For the text-containing cell, return its midpoint in (X, Y) coordinate format. 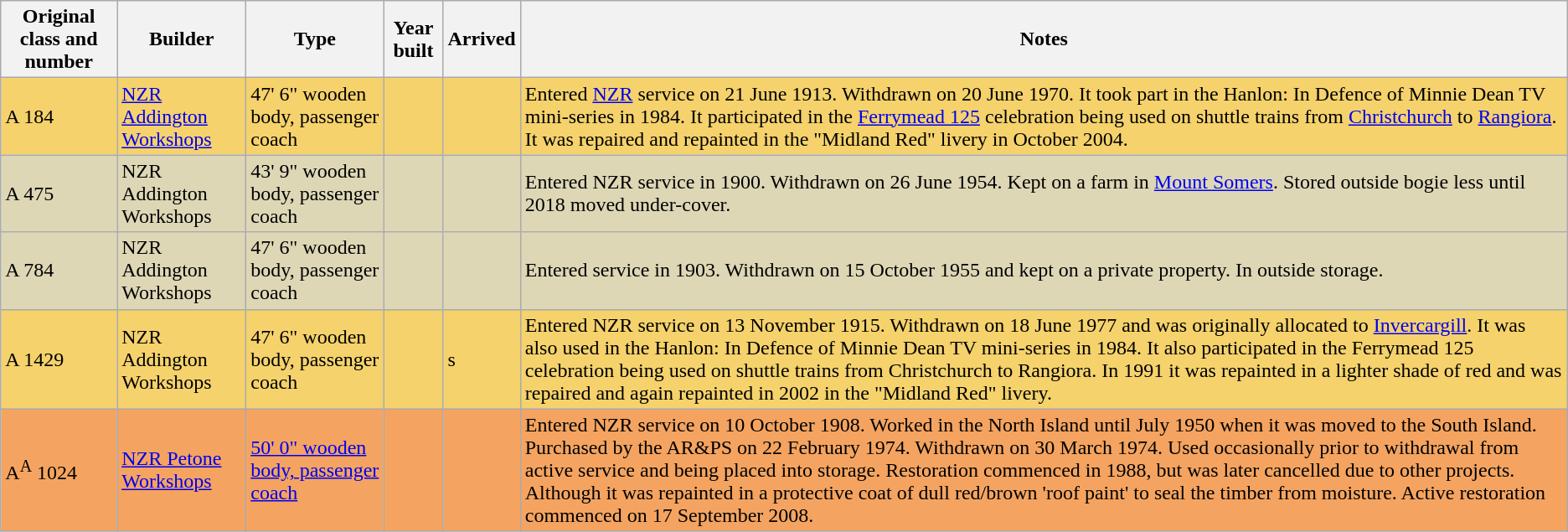
A 784 (59, 271)
Type (315, 39)
Original class and number (59, 39)
A 475 (59, 194)
43' 9" wooden body, passenger coach (315, 194)
NZR Petone Workshops (182, 470)
Builder (182, 39)
Year built (414, 39)
Entered service in 1903. Withdrawn on 15 October 1955 and kept on a private property. In outside storage. (1044, 271)
Entered NZR service in 1900. Withdrawn on 26 June 1954. Kept on a farm in Mount Somers. Stored outside bogie less until 2018 moved under-cover. (1044, 194)
s (482, 359)
A 184 (59, 116)
Notes (1044, 39)
50' 0" wooden body, passenger coach (315, 470)
Arrived (482, 39)
AA 1024 (59, 470)
A 1429 (59, 359)
